Return (X, Y) of the center of cell containing provided text 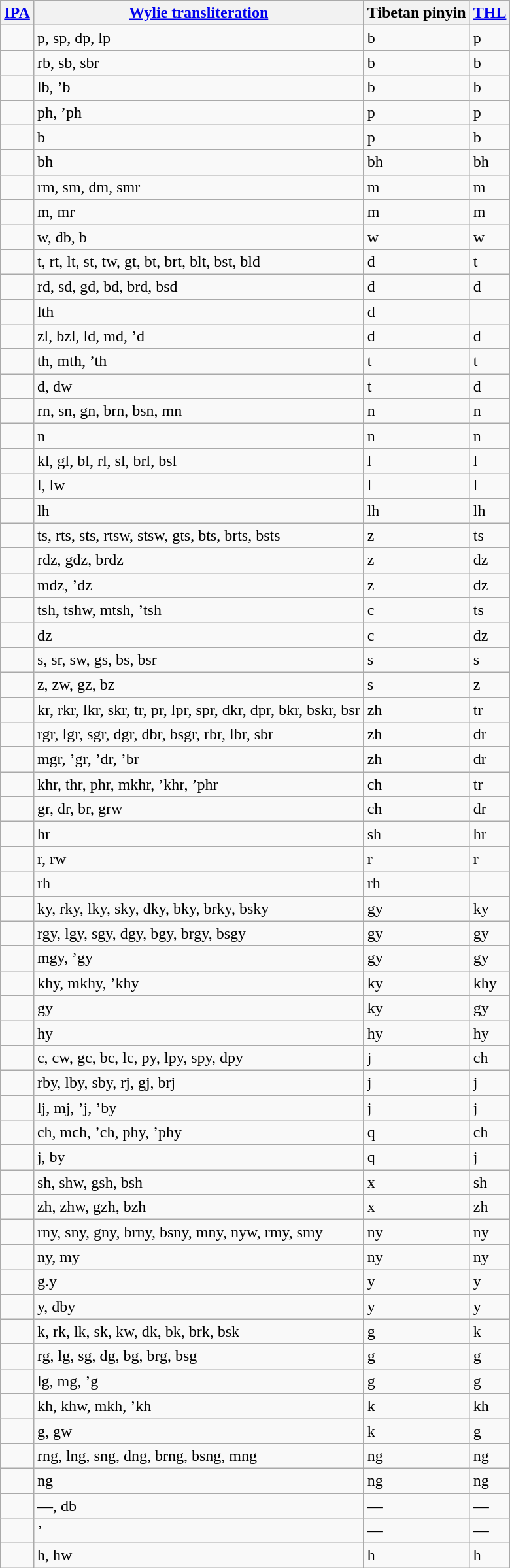
rb, sb, sbr (199, 63)
rg, lg, sg, dg, bg, brg, bsg (199, 1356)
lg, mg, ’g (199, 1381)
lb, ’b (199, 88)
kl, gl, bl, rl, sl, brl, bsl (199, 461)
m, mr (199, 212)
zh, zhw, gzh, bzh (199, 1207)
rby, lby, sby, rj, gj, brj (199, 1082)
ch, mch, ’ch, phy, ’phy (199, 1133)
mgy, ’gy (199, 958)
t, rt, lt, st, tw, gt, bt, brt, blt, bst, bld (199, 261)
ky, rky, lky, sky, dky, bky, brky, bsky (199, 909)
kh (490, 1406)
c, cw, gc, bc, lc, py, lpy, spy, dpy (199, 1058)
s, sr, sw, gs, bs, bsr (199, 659)
mgr, ’gr, ’dr, ’br (199, 759)
rd, sd, gd, bd, brd, bsd (199, 286)
lj, mj, ’j, ’by (199, 1108)
’ (199, 1531)
zl, bzl, ld, md, ’d (199, 337)
gr, dr, br, grw (199, 809)
ts, rts, sts, rtsw, stsw, gts, bts, brts, bsts (199, 535)
r, rw (199, 859)
rm, sm, dm, smr (199, 187)
mdz, ’dz (199, 585)
ph, ’ph (199, 112)
g, gw (199, 1431)
sh, shw, gsh, bsh (199, 1182)
rng, lng, sng, dng, brng, bsng, mng (199, 1456)
IPA (17, 13)
y, dby (199, 1307)
j, by (199, 1158)
rgr, lgr, sgr, dgr, dbr, bsgr, rbr, lbr, sbr (199, 735)
rgy, lgy, sgy, dgy, bgy, brgy, bsgy (199, 933)
tsh, tshw, mtsh, ’tsh (199, 610)
Tibetan pinyin (416, 13)
d, dw (199, 386)
khy (490, 983)
—, db (199, 1505)
h, hw (199, 1556)
khy, mkhy, ’khy (199, 983)
th, mth, ’th (199, 361)
rdz, gdz, brdz (199, 560)
l, lw (199, 486)
lth (199, 312)
Wylie transliteration (199, 13)
p, sp, dp, lp (199, 38)
kh, khw, mkh, ’kh (199, 1406)
k, rk, lk, sk, kw, dk, bk, brk, bsk (199, 1331)
g.y (199, 1282)
z, zw, gz, bz (199, 684)
ny, my (199, 1257)
w, db, b (199, 237)
THL (490, 13)
kr, rkr, lkr, skr, tr, pr, lpr, spr, dkr, dpr, bkr, bskr, bsr (199, 709)
rny, sny, gny, brny, bsny, mny, nyw, rmy, smy (199, 1232)
rn, sn, gn, brn, bsn, mn (199, 411)
khr, thr, phr, mkhr, ’khr, ’phr (199, 784)
